Provide the [x, y] coordinate of the cell's center where the given text is located.  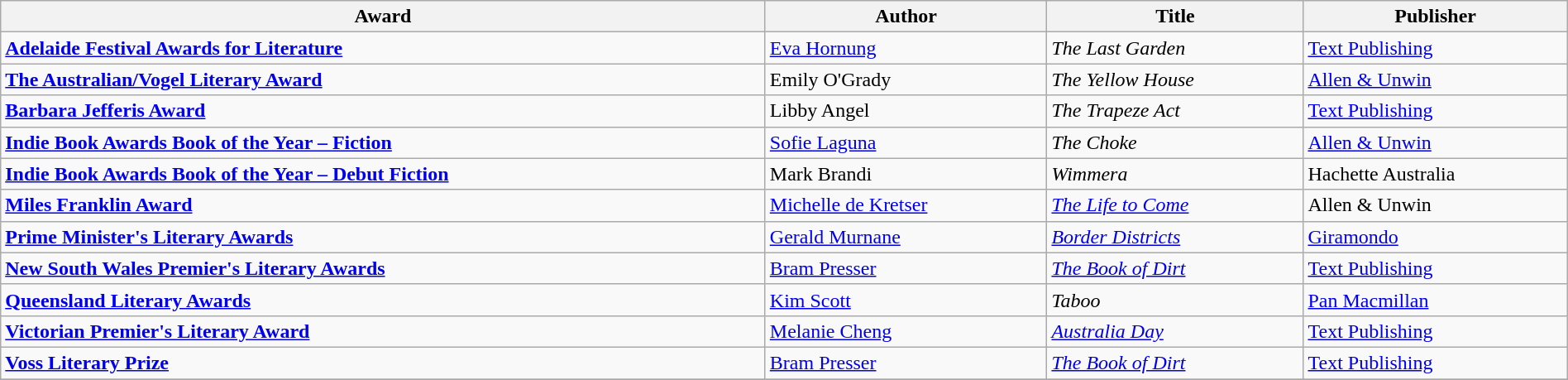
Adelaide Festival Awards for Literature [384, 48]
Publisher [1436, 17]
Indie Book Awards Book of the Year – Fiction [384, 142]
Title [1175, 17]
Author [906, 17]
The Yellow House [1175, 79]
Gerald Murnane [906, 237]
Pan Macmillan [1436, 300]
Kim Scott [906, 300]
Mark Brandi [906, 174]
Border Districts [1175, 237]
New South Wales Premier's Literary Awards [384, 268]
Taboo [1175, 300]
Melanie Cheng [906, 331]
Award [384, 17]
Victorian Premier's Literary Award [384, 331]
Barbara Jefferis Award [384, 111]
The Australian/Vogel Literary Award [384, 79]
Michelle de Kretser [906, 205]
Australia Day [1175, 331]
Hachette Australia [1436, 174]
The Last Garden [1175, 48]
Emily O'Grady [906, 79]
Queensland Literary Awards [384, 300]
Libby Angel [906, 111]
Prime Minister's Literary Awards [384, 237]
Eva Hornung [906, 48]
The Trapeze Act [1175, 111]
The Choke [1175, 142]
The Life to Come [1175, 205]
Giramondo [1436, 237]
Voss Literary Prize [384, 363]
Wimmera [1175, 174]
Indie Book Awards Book of the Year – Debut Fiction [384, 174]
Miles Franklin Award [384, 205]
Sofie Laguna [906, 142]
